Pinpoint the cell where the given text exists, returning its [x, y] midpoint coordinate. 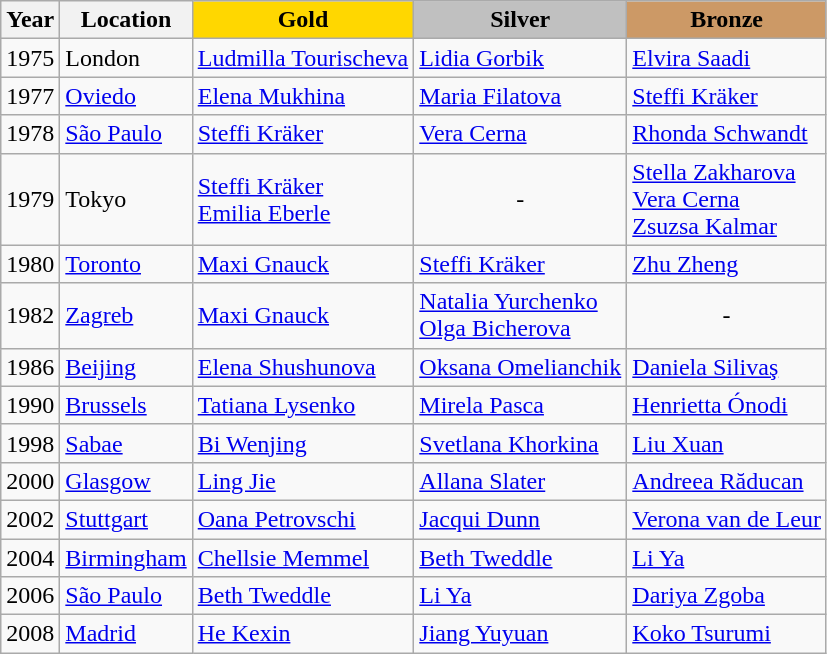
Rhonda Schwandt [727, 134]
2004 [30, 557]
Lidia Gorbik [520, 58]
Glasgow [126, 481]
1990 [30, 405]
Year [30, 20]
Vera Cerna [520, 134]
1980 [30, 264]
Sabae [126, 443]
Steffi Kräker Emilia Eberle [303, 199]
Jacqui Dunn [520, 519]
1977 [30, 96]
Elena Mukhina [303, 96]
London [126, 58]
Andreea Răducan [727, 481]
Zhu Zheng [727, 264]
Beijing [126, 367]
Stuttgart [126, 519]
Maria Filatova [520, 96]
2006 [30, 596]
Zagreb [126, 316]
Jiang Yuyuan [520, 634]
Natalia Yurchenko Olga Bicherova [520, 316]
Allana Slater [520, 481]
He Kexin [303, 634]
Elvira Saadi [727, 58]
Tatiana Lysenko [303, 405]
Mirela Pasca [520, 405]
Bronze [727, 20]
2000 [30, 481]
Oksana Omelianchik [520, 367]
Liu Xuan [727, 443]
Bi Wenjing [303, 443]
Ludmilla Tourischeva [303, 58]
Verona van de Leur [727, 519]
1986 [30, 367]
Gold [303, 20]
Birmingham [126, 557]
2008 [30, 634]
Madrid [126, 634]
Henrietta Ónodi [727, 405]
Chellsie Memmel [303, 557]
Dariya Zgoba [727, 596]
Koko Tsurumi [727, 634]
1979 [30, 199]
Elena Shushunova [303, 367]
Silver [520, 20]
Tokyo [126, 199]
Stella Zakharova Vera Cerna Zsuzsa Kalmar [727, 199]
Daniela Silivaş [727, 367]
2002 [30, 519]
Svetlana Khorkina [520, 443]
Oana Petrovschi [303, 519]
Ling Jie [303, 481]
Location [126, 20]
Brussels [126, 405]
1978 [30, 134]
1975 [30, 58]
1982 [30, 316]
Toronto [126, 264]
Oviedo [126, 96]
1998 [30, 443]
